Find where the given text appears and provide that cell's center as (X, Y) coordinate. 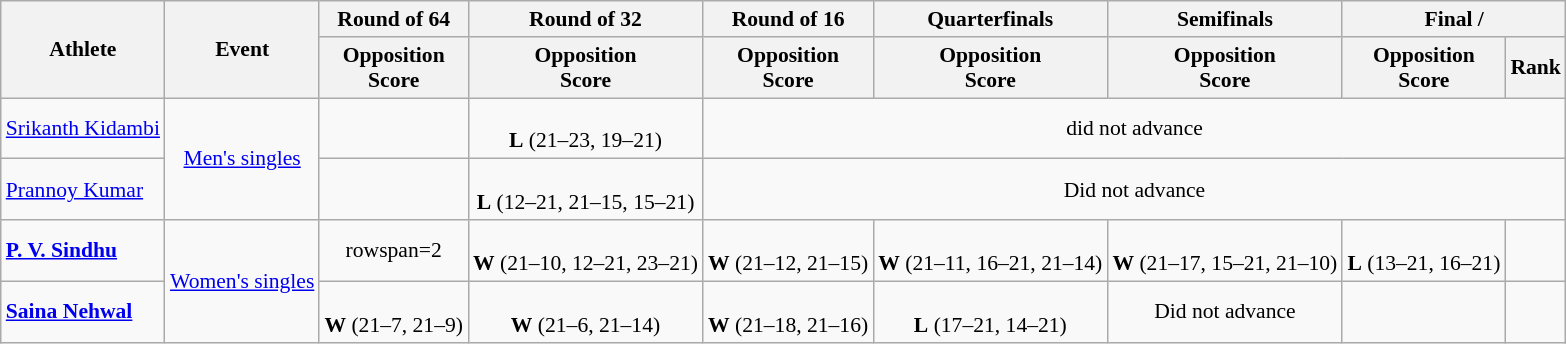
Prannoy Kumar (83, 190)
L (13–21, 16–21) (1424, 250)
Final / (1454, 19)
Event (242, 50)
W (21–18, 21–16) (788, 312)
did not advance (1134, 128)
W (21–6, 21–14) (586, 312)
L (17–21, 14–21) (990, 312)
L (12–21, 21–15, 15–21) (586, 190)
Round of 64 (394, 19)
Athlete (83, 50)
Round of 32 (586, 19)
W (21–11, 16–21, 21–14) (990, 250)
Rank (1536, 68)
Round of 16 (788, 19)
rowspan=2 (394, 250)
Quarterfinals (990, 19)
Semifinals (1224, 19)
W (21–7, 21–9) (394, 312)
Saina Nehwal (83, 312)
Men's singles (242, 159)
Women's singles (242, 281)
L (21–23, 19–21) (586, 128)
P. V. Sindhu (83, 250)
Srikanth Kidambi (83, 128)
W (21–12, 21–15) (788, 250)
W (21–17, 15–21, 21–10) (1224, 250)
W (21–10, 12–21, 23–21) (586, 250)
